Return (X, Y) of the center of cell containing provided text 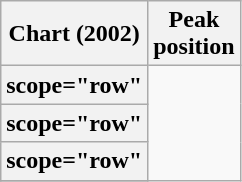
Chart (2002) (74, 34)
Peakposition (194, 34)
